Locate the cell with the specified text and output its (X, Y) center coordinate. 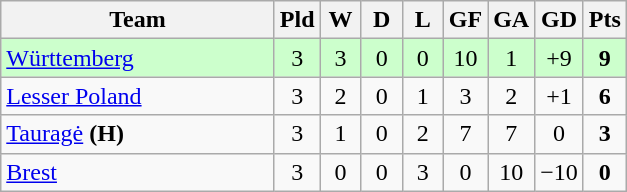
6 (604, 96)
Team (138, 20)
+9 (560, 58)
L (422, 20)
Württemberg (138, 58)
−10 (560, 172)
9 (604, 58)
Tauragė (H) (138, 134)
GF (465, 20)
Pld (297, 20)
Pts (604, 20)
Brest (138, 172)
D (382, 20)
Lesser Poland (138, 96)
GD (560, 20)
GA (512, 20)
+1 (560, 96)
W (340, 20)
